For the text-containing cell, return its midpoint in [X, Y] coordinate format. 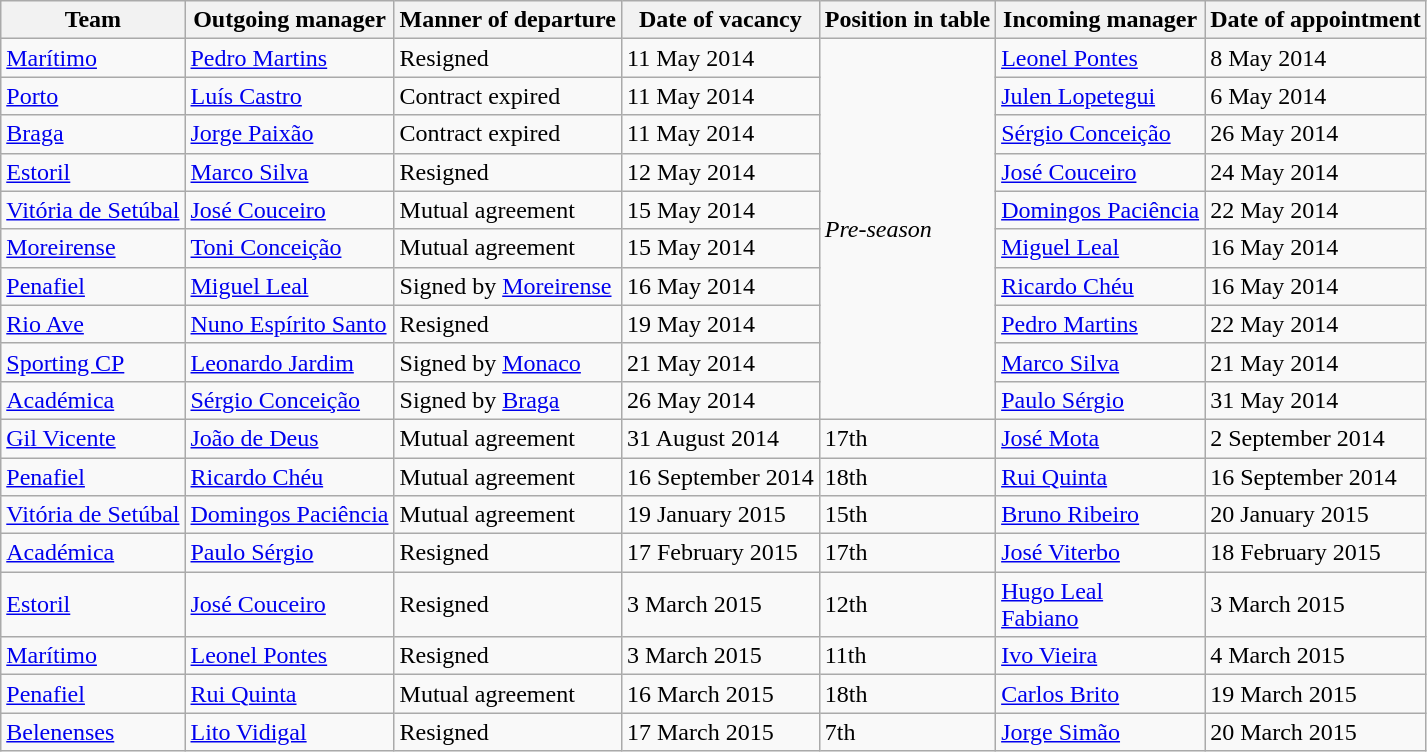
Carlos Brito [1100, 694]
Moreirense [93, 248]
Signed by Monaco [508, 362]
16 March 2015 [720, 694]
João de Deus [290, 438]
Gil Vicente [93, 438]
19 January 2015 [720, 515]
Leonardo Jardim [290, 362]
José Mota [1100, 438]
Incoming manager [1100, 20]
Ivo Vieira [1100, 656]
6 May 2014 [1316, 96]
Sporting CP [93, 362]
12 May 2014 [720, 172]
8 May 2014 [1316, 58]
Outgoing manager [290, 20]
Luís Castro [290, 96]
15th [907, 515]
24 May 2014 [1316, 172]
2 September 2014 [1316, 438]
Manner of departure [508, 20]
Position in table [907, 20]
18 February 2015 [1316, 553]
20 March 2015 [1316, 732]
Julen Lopetegui [1100, 96]
Signed by Braga [508, 400]
Signed by Moreirense [508, 286]
17 March 2015 [720, 732]
Jorge Paixão [290, 134]
Nuno Espírito Santo [290, 324]
Lito Vidigal [290, 732]
Hugo Leal Fabiano [1100, 604]
7th [907, 732]
4 March 2015 [1316, 656]
Bruno Ribeiro [1100, 515]
20 January 2015 [1316, 515]
Belenenses [93, 732]
11th [907, 656]
Date of vacancy [720, 20]
31 August 2014 [720, 438]
José Viterbo [1100, 553]
Pre-season [907, 230]
Date of appointment [1316, 20]
19 March 2015 [1316, 694]
Jorge Simão [1100, 732]
19 May 2014 [720, 324]
31 May 2014 [1316, 400]
Braga [93, 134]
Rio Ave [93, 324]
Team [93, 20]
Porto [93, 96]
17 February 2015 [720, 553]
12th [907, 604]
Toni Conceição [290, 248]
